Scan for the cell matching the given text and deliver its [x, y] coordinate at center. 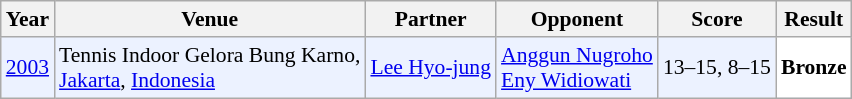
Venue [210, 19]
Lee Hyo-jung [430, 68]
Opponent [577, 19]
Anggun Nugroho Eny Widiowati [577, 68]
Year [28, 19]
13–15, 8–15 [717, 68]
Score [717, 19]
Result [814, 19]
Bronze [814, 68]
Tennis Indoor Gelora Bung Karno,Jakarta, Indonesia [210, 68]
2003 [28, 68]
Partner [430, 19]
